From the cell containing the given text, extract its center point as (X, Y) coordinate. 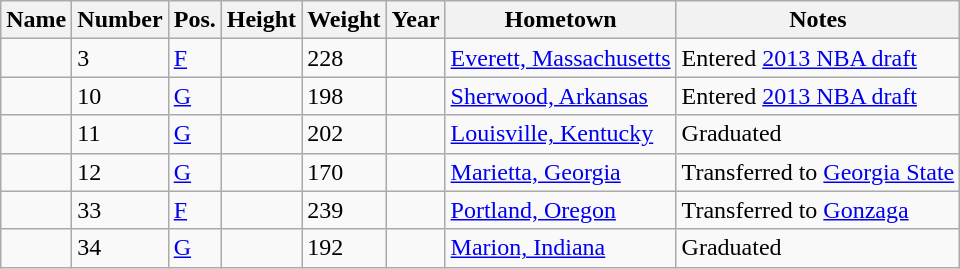
Height (261, 20)
Portland, Oregon (560, 210)
33 (120, 210)
12 (120, 172)
Hometown (560, 20)
Name (36, 20)
Notes (818, 20)
10 (120, 96)
34 (120, 248)
Transferred to Georgia State (818, 172)
170 (344, 172)
Sherwood, Arkansas (560, 96)
239 (344, 210)
228 (344, 58)
3 (120, 58)
192 (344, 248)
Year (416, 20)
202 (344, 134)
Weight (344, 20)
Louisville, Kentucky (560, 134)
Marietta, Georgia (560, 172)
198 (344, 96)
Pos. (194, 20)
Marion, Indiana (560, 248)
Transferred to Gonzaga (818, 210)
11 (120, 134)
Everett, Massachusetts (560, 58)
Number (120, 20)
